Extract the (X, Y) coordinate from the center of the cell holding the provided text.  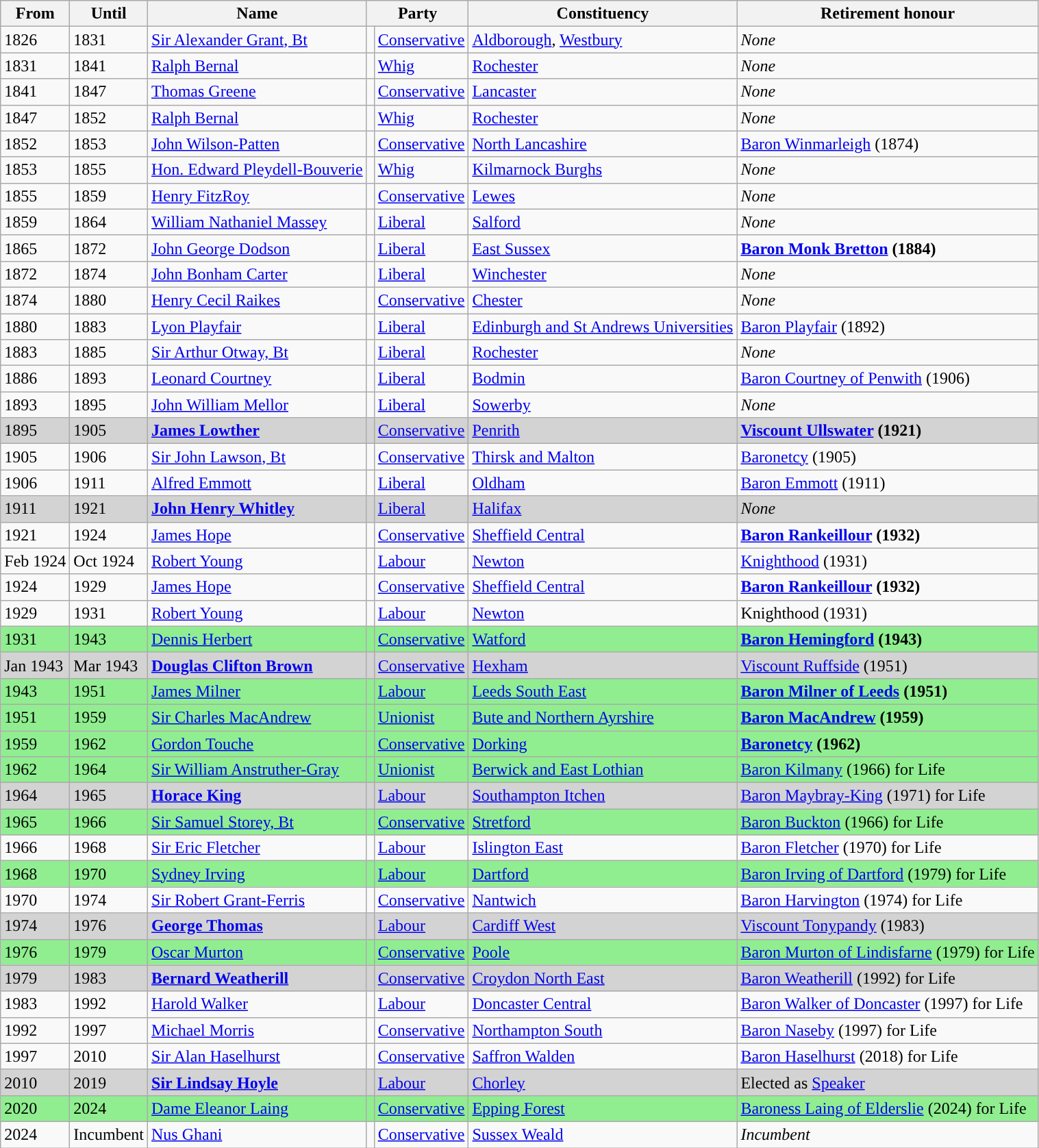
Constituency (603, 14)
Retirement honour (888, 14)
Oct 1924 (109, 561)
Viscount Ruffside (1951) (888, 665)
Baron Haselhurst (2018) for Life (888, 1056)
Baron Harvington (1974) for Life (888, 900)
Cardiff West (603, 926)
Baron Buckton (1966) for Life (888, 822)
John William Mellor (258, 405)
Party (418, 14)
Baron Hemingford (1943) (888, 639)
Mar 1943 (109, 665)
Baron Playfair (1892) (888, 327)
Douglas Clifton Brown (258, 665)
Viscount Ullswater (1921) (888, 431)
East Sussex (603, 248)
Leeds South East (603, 691)
2020 (36, 1108)
John Bonham Carter (258, 274)
Baron Walker of Doncaster (1997) for Life (888, 1004)
Dartford (603, 874)
John Henry Whitley (258, 509)
Islington East (603, 848)
Dorking (603, 743)
Baron Kilmany (1966) for Life (888, 770)
From (36, 14)
Sydney Irving (258, 874)
Salford (603, 222)
Sir Robert Grant-Ferris (258, 900)
Sir John Lawson, Bt (258, 457)
Baron Maybray-King (1971) for Life (888, 796)
Sir Alan Haselhurst (258, 1056)
Oldham (603, 483)
Sir Samuel Storey, Bt (258, 822)
James Milner (258, 691)
Elected as Speaker (888, 1082)
Baron Weatherill (1992) for Life (888, 978)
Bodmin (603, 379)
Sir Arthur Otway, Bt (258, 353)
Thomas Greene (258, 92)
Baron MacAndrew (1959) (888, 717)
George Thomas (258, 926)
Berwick and East Lothian (603, 770)
Henry FitzRoy (258, 196)
Baronetcy (1905) (888, 457)
Baron Murton of Lindisfarne (1979) for Life (888, 952)
Nantwich (603, 900)
Baron Emmott (1911) (888, 483)
Dame Eleanor Laing (258, 1108)
Baron Monk Bretton (1884) (888, 248)
Aldborough, Westbury (603, 40)
1886 (36, 379)
2019 (109, 1082)
Baron Milner of Leeds (1951) (888, 691)
Sir Alexander Grant, Bt (258, 40)
Harold Walker (258, 1004)
Sussex Weald (603, 1134)
Baronetcy (1962) (888, 743)
Viscount Tonypandy (1983) (888, 926)
1864 (109, 222)
Jan 1943 (36, 665)
Baron Winmarleigh (1874) (888, 144)
Horace King (258, 796)
John Wilson-Patten (258, 144)
Epping Forest (603, 1108)
John George Dodson (258, 248)
Bernard Weatherill (258, 978)
Bute and Northern Ayrshire (603, 717)
Sir William Anstruther-Gray (258, 770)
1885 (109, 353)
Sir Charles MacAndrew (258, 717)
Sir Eric Fletcher (258, 848)
North Lancashire (603, 144)
William Nathaniel Massey (258, 222)
Michael Morris (258, 1030)
Sir Lindsay Hoyle (258, 1082)
Oscar Murton (258, 952)
Feb 1924 (36, 561)
Winchester (603, 274)
Chorley (603, 1082)
Leonard Courtney (258, 379)
Lancaster (603, 92)
Baron Courtney of Penwith (1906) (888, 379)
Thirsk and Malton (603, 457)
Southampton Itchen (603, 796)
Watford (603, 639)
Until (109, 14)
Kilmarnock Burghs (603, 170)
Penrith (603, 431)
Sowerby (603, 405)
Name (258, 14)
Gordon Touche (258, 743)
Poole (603, 952)
Nus Ghani (258, 1134)
Doncaster Central (603, 1004)
Baron Naseby (1997) for Life (888, 1030)
Baron Fletcher (1970) for Life (888, 848)
Chester (603, 300)
James Lowther (258, 431)
Edinburgh and St Andrews Universities (603, 327)
Baroness Laing of Elderslie (2024) for Life (888, 1108)
Hon. Edward Pleydell-Bouverie (258, 170)
Lewes (603, 196)
Hexham (603, 665)
Alfred Emmott (258, 483)
Henry Cecil Raikes (258, 300)
Halifax (603, 509)
1865 (36, 248)
Croydon North East (603, 978)
Northampton South (603, 1030)
1826 (36, 40)
Saffron Walden (603, 1056)
Dennis Herbert (258, 639)
Lyon Playfair (258, 327)
Stretford (603, 822)
Baron Irving of Dartford (1979) for Life (888, 874)
